Capture the cell that displays the provided text and extract its [X, Y] central coordinate. 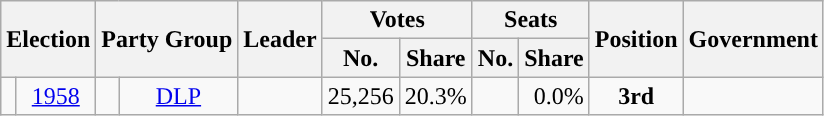
Election [48, 39]
Seats [530, 20]
Position [636, 39]
Party Group [167, 39]
1958 [56, 96]
Government [753, 39]
Leader [280, 39]
0.0% [554, 96]
25,256 [360, 96]
3rd [636, 96]
Votes [397, 20]
20.3% [436, 96]
DLP [178, 96]
